Return [X, Y] of the center of cell containing provided text 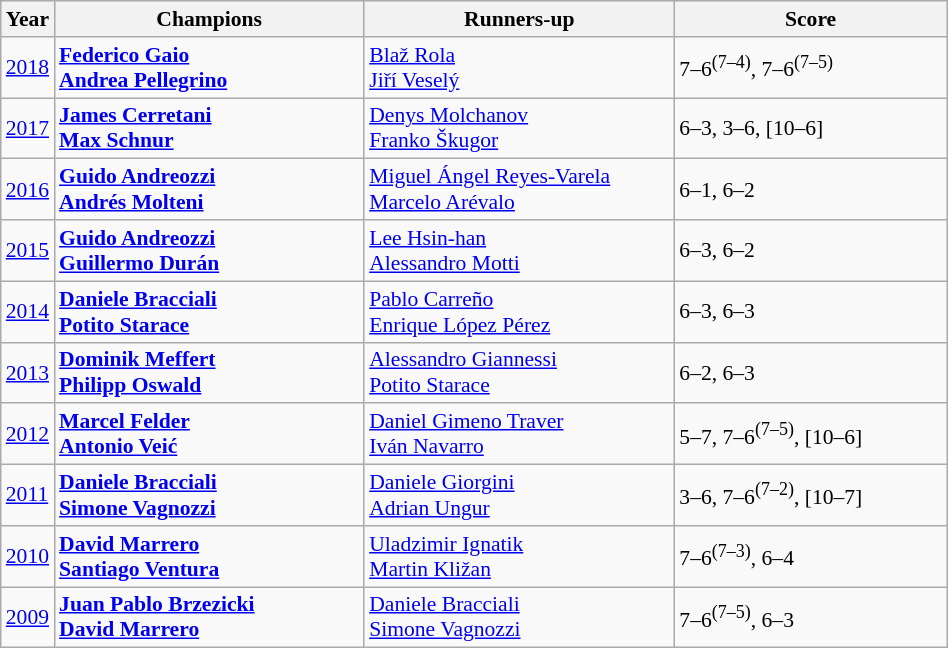
7–6(7–5), 6–3 [810, 618]
7–6(7–3), 6–4 [810, 556]
6–3, 6–3 [810, 312]
5–7, 7–6(7–5), [10–6] [810, 434]
2011 [28, 496]
Daniele Bracciali Potito Starace [209, 312]
Guido Andreozzi Guillermo Durán [209, 250]
Score [810, 19]
James Cerretani Max Schnur [209, 128]
2017 [28, 128]
6–3, 3–6, [10–6] [810, 128]
6–1, 6–2 [810, 190]
Uladzimir Ignatik Martin Kližan [519, 556]
Marcel Felder Antonio Veić [209, 434]
7–6(7–4), 7–6(7–5) [810, 68]
Miguel Ángel Reyes-Varela Marcelo Arévalo [519, 190]
Alessandro Giannessi Potito Starace [519, 372]
Year [28, 19]
2012 [28, 434]
2010 [28, 556]
Guido Andreozzi Andrés Molteni [209, 190]
3–6, 7–6(7–2), [10–7] [810, 496]
Runners-up [519, 19]
Champions [209, 19]
6–3, 6–2 [810, 250]
Daniel Gimeno Traver Iván Navarro [519, 434]
2016 [28, 190]
Denys Molchanov Franko Škugor [519, 128]
2014 [28, 312]
Federico Gaio Andrea Pellegrino [209, 68]
Pablo Carreño Enrique López Pérez [519, 312]
2018 [28, 68]
Daniele Giorgini Adrian Ungur [519, 496]
David Marrero Santiago Ventura [209, 556]
2009 [28, 618]
Lee Hsin-han Alessandro Motti [519, 250]
Blaž Rola Jiří Veselý [519, 68]
2015 [28, 250]
Juan Pablo Brzezicki David Marrero [209, 618]
2013 [28, 372]
Dominik Meffert Philipp Oswald [209, 372]
6–2, 6–3 [810, 372]
